Capture the cell that displays the provided text and extract its (X, Y) central coordinate. 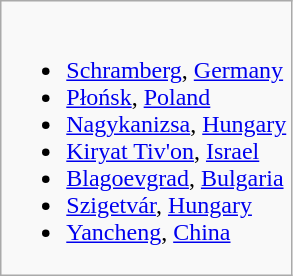
Schramberg, Germany Płońsk, Poland Nagykanizsa, Hungary Kiryat Tiv'on, Israel Blagoevgrad, Bulgaria Szigetvár, Hungary Yancheng, China (146, 138)
